Pinpoint the cell where the given text exists, returning its (X, Y) midpoint coordinate. 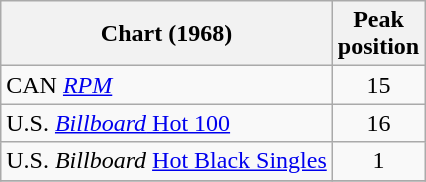
Peakposition (378, 34)
U.S. Billboard Hot Black Singles (167, 161)
Chart (1968) (167, 34)
1 (378, 161)
15 (378, 85)
16 (378, 123)
U.S. Billboard Hot 100 (167, 123)
CAN RPM (167, 85)
